Locate the cell with the specified text and output its [X, Y] center coordinate. 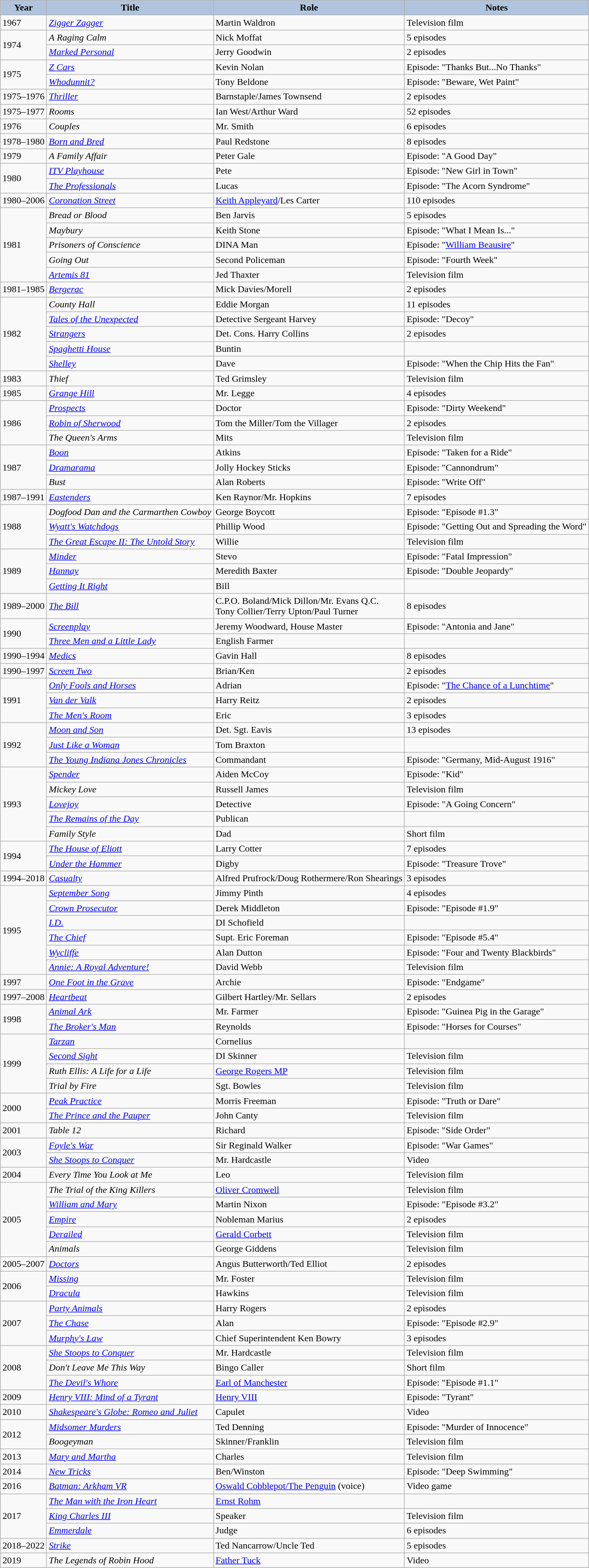
1975 [23, 74]
2006 [23, 1286]
2001 [23, 1130]
The Broker's Man [130, 1027]
Midsomer Murders [130, 1427]
Tarzan [130, 1041]
Jed Thaxter [309, 275]
1976 [23, 126]
Episode: "Horses for Courses" [497, 1027]
Alfred Prufrock/Doug Rothermere/Ron Shearings [309, 878]
The Professionals [130, 186]
Commandant [309, 760]
Episode: "Kid" [497, 774]
Bingo Caller [309, 1367]
Coronation Street [130, 201]
Episode: "Decoy" [497, 319]
2010 [23, 1412]
Detective Sergeant Harvey [309, 319]
Episode: "Episode #2.9" [497, 1323]
Dogfood Dan and the Carmarthen Cowboy [130, 512]
1997 [23, 982]
Eric [309, 715]
George Giddens [309, 1249]
1991 [23, 700]
Derailed [130, 1234]
ITV Playhouse [130, 171]
Eastenders [130, 497]
Meredith Baxter [309, 571]
The Men's Room [130, 715]
Episode: "Episode #1.9" [497, 908]
Chief Superintendent Ken Bowry [309, 1338]
C.P.O. Boland/Mick Dillon/Mr. Evans Q.C.Tony Collier/Terry Upton/Paul Turner [309, 606]
Oliver Cromwell [309, 1190]
Supt. Eric Foreman [309, 938]
Hannay [130, 571]
Aiden McCoy [309, 774]
1980–2006 [23, 201]
Episode: "Cannondrum" [497, 467]
Kevin Nolan [309, 67]
1978–1980 [23, 141]
Larry Cotter [309, 848]
Gavin Hall [309, 656]
Episode: "Episode #5.4" [497, 938]
Mr. Farmer [309, 1012]
Foyle's War [130, 1145]
Paul Redstone [309, 141]
Bergerac [130, 289]
Reynolds [309, 1027]
Episode: "William Beausire" [497, 245]
Oswald Cobblepot/The Penguin (voice) [309, 1486]
Episode: "Write Off" [497, 482]
Episode: "Truth or Dare" [497, 1101]
The Remains of the Day [130, 819]
Gerald Corbett [309, 1234]
Episode: "Side Order" [497, 1130]
Annie: A Royal Adventure! [130, 967]
1967 [23, 23]
Harry Rogers [309, 1308]
Zigger Zagger [130, 23]
Episode: "Antonia and Jane" [497, 626]
2004 [23, 1175]
Mits [309, 438]
Screenplay [130, 626]
Strangers [130, 334]
1981–1985 [23, 289]
1994–2018 [23, 878]
Couples [130, 126]
2003 [23, 1152]
Episode: "Murder of Innocence" [497, 1427]
Emmerdale [130, 1531]
1990–1997 [23, 670]
Charles [309, 1457]
1989–2000 [23, 606]
Alan [309, 1323]
Dave [309, 363]
Richard [309, 1130]
Publican [309, 819]
Cornelius [309, 1041]
Rooms [130, 111]
Batman: Arkham VR [130, 1486]
1987–1991 [23, 497]
Maybury [130, 230]
Mr. Foster [309, 1279]
Episode: "Guinea Pig in the Garage" [497, 1012]
Doctors [130, 1264]
Prospects [130, 408]
Shelley [130, 363]
Year [23, 8]
Judge [309, 1531]
Whodunnit? [130, 82]
Episode: "Tyrant" [497, 1397]
Episode: "Fatal Impression" [497, 556]
Russell James [309, 789]
Z Cars [130, 67]
2005–2007 [23, 1264]
1994 [23, 856]
Henry VIII: Mind of a Tyrant [130, 1397]
The Legends of Robin Hood [130, 1560]
Video game [497, 1486]
The Devil's Whore [130, 1383]
Jeremy Woodward, House Master [309, 626]
William and Mary [130, 1205]
Dramarama [130, 467]
Title [130, 8]
Don't Leave Me This Way [130, 1367]
English Farmer [309, 641]
Pete [309, 171]
Shakespeare's Globe: Romeo and Juliet [130, 1412]
Episode: "Germany, Mid-August 1916" [497, 760]
Empire [130, 1219]
Peak Practice [130, 1101]
Van der Valk [130, 700]
Leo [309, 1175]
Ted Nancarrow/Uncle Ted [309, 1545]
Tom the Miller/Tom the Villager [309, 423]
1990 [23, 633]
Animal Ark [130, 1012]
Episode: "Beware, Wet Paint" [497, 82]
George Boycott [309, 512]
110 episodes [497, 201]
Boogeyman [130, 1442]
Ernst Rohm [309, 1501]
Skinner/Franklin [309, 1442]
Casualty [130, 878]
Medics [130, 656]
1988 [23, 527]
Three Men and a Little Lady [130, 641]
Thriller [130, 97]
Only Fools and Horses [130, 686]
Spender [130, 774]
1993 [23, 804]
Ken Raynor/Mr. Hopkins [309, 497]
Detective [309, 804]
Ted Grimsley [309, 378]
Brian/Ken [309, 670]
Bill [309, 586]
Barnstaple/James Townsend [309, 97]
1982 [23, 334]
Episode: "Four and Twenty Blackbirds" [497, 952]
2012 [23, 1434]
The House of Eliott [130, 848]
2014 [23, 1471]
Mary and Martha [130, 1457]
Episode: "The Acorn Syndrome" [497, 186]
1999 [23, 1064]
Party Animals [130, 1308]
1998 [23, 1019]
Wyatt's Watchdogs [130, 527]
Nick Moffat [309, 37]
September Song [130, 893]
Ben Jarvis [309, 215]
I.D. [130, 923]
2016 [23, 1486]
Episode: "Episode #1.1" [497, 1383]
Ian West/Arthur Ward [309, 111]
Missing [130, 1279]
Father Tuck [309, 1560]
Episode: "A Good Day" [497, 156]
George Rogers MP [309, 1071]
Boon [130, 453]
Speaker [309, 1516]
2009 [23, 1397]
Ruth Ellis: A Life for a Life [130, 1071]
1987 [23, 467]
1985 [23, 393]
Episode: "A Going Concern" [497, 804]
1995 [23, 930]
John Canty [309, 1115]
Wycliffe [130, 952]
2000 [23, 1108]
Murphy's Law [130, 1338]
Henry VIII [309, 1397]
Second Sight [130, 1056]
Minder [130, 556]
Dad [309, 834]
Digby [309, 863]
DI Skinner [309, 1056]
Det. Sgt. Eavis [309, 730]
The Young Indiana Jones Chronicles [130, 760]
Animals [130, 1249]
Det. Cons. Harry Collins [309, 334]
Episode: "Taken for a Ride" [497, 453]
Every Time You Look at Me [130, 1175]
Moon and Son [130, 730]
Jimmy Pinth [309, 893]
Keith Appleyard/Les Carter [309, 201]
Lucas [309, 186]
1979 [23, 156]
Ben/Winston [309, 1471]
Tom Braxton [309, 745]
2018–2022 [23, 1545]
Episode: "Treasure Trove" [497, 863]
Prisoners of Conscience [130, 245]
Mickey Love [130, 789]
DINA Man [309, 245]
Alan Dutton [309, 952]
Episode: "War Games" [497, 1145]
1974 [23, 45]
Earl of Manchester [309, 1383]
Episode: "Fourth Week" [497, 260]
Episode: "Thanks But...No Thanks" [497, 67]
Eddie Morgan [309, 304]
Tony Beldone [309, 82]
2017 [23, 1516]
The Chase [130, 1323]
Second Policeman [309, 260]
Buntin [309, 349]
Harry Reitz [309, 700]
Episode: "The Chance of a Lunchtime" [497, 686]
1980 [23, 178]
11 episodes [497, 304]
Angus Butterworth/Ted Elliot [309, 1264]
2013 [23, 1457]
Episode: "Deep Swimming" [497, 1471]
Trial by Fire [130, 1086]
Marked Personal [130, 52]
Episode: "New Girl in Town" [497, 171]
Episode: "Double Jeopardy" [497, 571]
Bust [130, 482]
Tales of the Unexpected [130, 319]
Thief [130, 378]
The Chief [130, 938]
1975–1977 [23, 111]
13 episodes [497, 730]
Phillip Wood [309, 527]
One Foot in the Grave [130, 982]
Crown Prosecutor [130, 908]
2019 [23, 1560]
Capulet [309, 1412]
Mick Davies/Morell [309, 289]
Atkins [309, 453]
King Charles III [130, 1516]
1992 [23, 745]
Heartbeat [130, 997]
Willie [309, 541]
Episode: "Getting Out and Spreading the Word" [497, 527]
Going Out [130, 260]
1997–2008 [23, 997]
Artemis 81 [130, 275]
Episode: "Episode #1.3" [497, 512]
Spaghetti House [130, 349]
Ted Denning [309, 1427]
Keith Stone [309, 230]
Mr. Legge [309, 393]
Adrian [309, 686]
1986 [23, 423]
Morris Freeman [309, 1101]
2007 [23, 1323]
Bread or Blood [130, 215]
1983 [23, 378]
Martin Nixon [309, 1205]
1981 [23, 245]
Getting It Right [130, 586]
Episode: "What I Mean Is..." [497, 230]
1990–1994 [23, 656]
1989 [23, 571]
Episode: "Endgame" [497, 982]
Screen Two [130, 670]
Derek Middleton [309, 908]
Grange Hill [130, 393]
Just Like a Woman [130, 745]
A Family Affair [130, 156]
1975–1976 [23, 97]
The Bill [130, 606]
Episode: "When the Chip Hits the Fan" [497, 363]
2005 [23, 1219]
The Prince and the Pauper [130, 1115]
The Great Escape II: The Untold Story [130, 541]
County Hall [130, 304]
Family Style [130, 834]
Sgt. Bowles [309, 1086]
Born and Bred [130, 141]
Hawkins [309, 1293]
DI Schofield [309, 923]
Robin of Sherwood [130, 423]
52 episodes [497, 111]
Under the Hammer [130, 863]
Mr. Smith [309, 126]
New Tricks [130, 1471]
The Trial of the King Killers [130, 1190]
Dracula [130, 1293]
Episode: "Episode #3.2" [497, 1205]
Jolly Hockey Sticks [309, 467]
Jerry Goodwin [309, 52]
Lovejoy [130, 804]
Stevo [309, 556]
Nobleman Marius [309, 1219]
Role [309, 8]
2008 [23, 1367]
Table 12 [130, 1130]
Alan Roberts [309, 482]
Episode: "Dirty Weekend" [497, 408]
Sir Reginald Walker [309, 1145]
Archie [309, 982]
The Man with the Iron Heart [130, 1501]
Peter Gale [309, 156]
Notes [497, 8]
Doctor [309, 408]
David Webb [309, 967]
Gilbert Hartley/Mr. Sellars [309, 997]
Martin Waldron [309, 23]
Strike [130, 1545]
The Queen's Arms [130, 438]
A Raging Calm [130, 37]
